Locate the cell with the specified text and output its (X, Y) center coordinate. 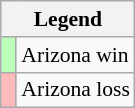
Legend (68, 19)
Arizona win (76, 55)
Arizona loss (76, 90)
